Identify which cell holds the provided text, then report its [x, y] central coordinate. 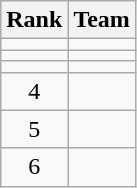
Team [102, 20]
5 [34, 129]
6 [34, 167]
Rank [34, 20]
4 [34, 91]
